Extract the (X, Y) coordinate from the center of the cell holding the provided text.  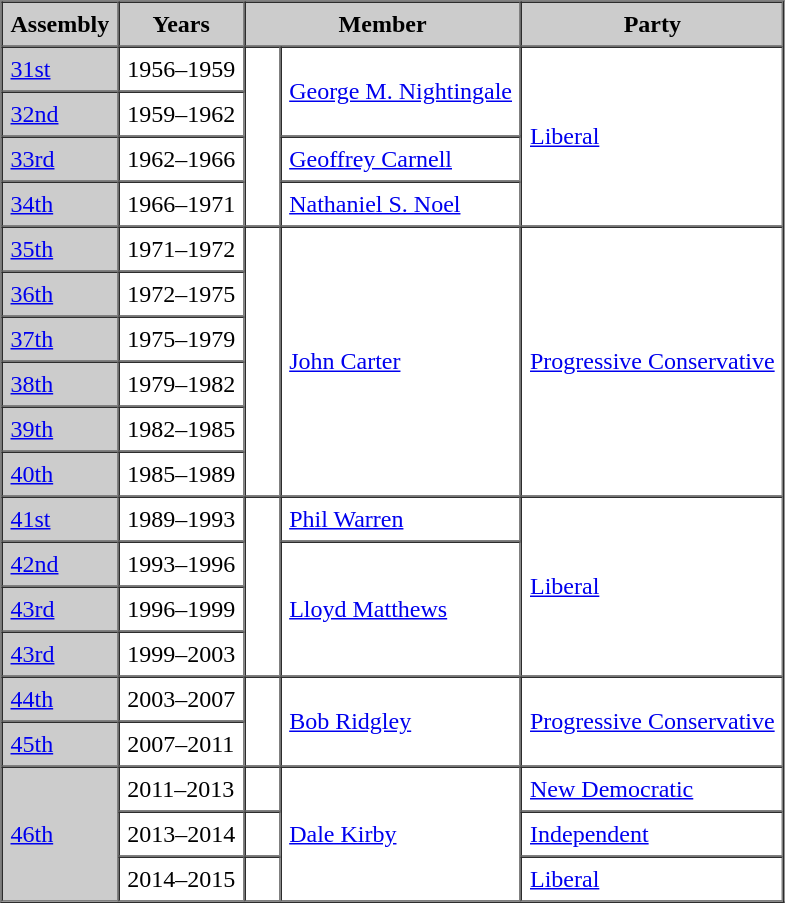
46th (60, 834)
Years (181, 24)
42nd (60, 564)
40th (60, 474)
Member (382, 24)
45th (60, 744)
New Democratic (652, 788)
39th (60, 428)
33rd (60, 158)
32nd (60, 114)
2007–2011 (181, 744)
Geoffrey Carnell (400, 158)
1966–1971 (181, 204)
Nathaniel S. Noel (400, 204)
2014–2015 (181, 878)
Phil Warren (400, 518)
38th (60, 384)
37th (60, 338)
1971–1972 (181, 248)
31st (60, 68)
1959–1962 (181, 114)
1996–1999 (181, 608)
35th (60, 248)
36th (60, 294)
Independent (652, 834)
Lloyd Matthews (400, 610)
1956–1959 (181, 68)
44th (60, 698)
1979–1982 (181, 384)
1972–1975 (181, 294)
2013–2014 (181, 834)
34th (60, 204)
Party (652, 24)
1982–1985 (181, 428)
Dale Kirby (400, 834)
1989–1993 (181, 518)
John Carter (400, 361)
41st (60, 518)
1999–2003 (181, 654)
2003–2007 (181, 698)
2011–2013 (181, 788)
Assembly (60, 24)
George M. Nightingale (400, 91)
1975–1979 (181, 338)
1985–1989 (181, 474)
1962–1966 (181, 158)
1993–1996 (181, 564)
Bob Ridgley (400, 721)
